Capture the cell that displays the provided text and extract its (X, Y) central coordinate. 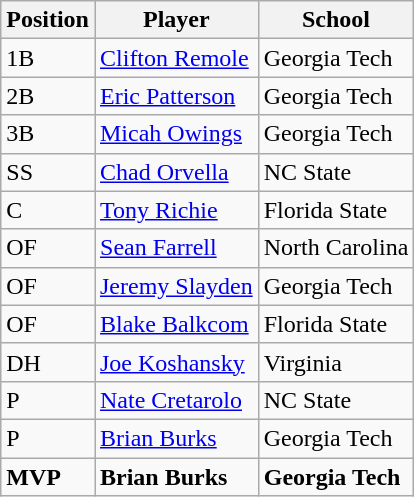
School (336, 20)
1B (48, 58)
C (48, 210)
Clifton Remole (176, 58)
2B (48, 96)
MVP (48, 477)
Tony Richie (176, 210)
Position (48, 20)
SS (48, 172)
DH (48, 362)
Sean Farrell (176, 248)
Blake Balkcom (176, 324)
Player (176, 20)
North Carolina (336, 248)
Virginia (336, 362)
Joe Koshansky (176, 362)
Eric Patterson (176, 96)
3B (48, 134)
Micah Owings (176, 134)
Jeremy Slayden (176, 286)
Nate Cretarolo (176, 400)
Chad Orvella (176, 172)
